For the text-containing cell, return its midpoint in [X, Y] coordinate format. 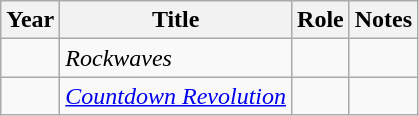
Rockwaves [176, 58]
Role [321, 20]
Countdown Revolution [176, 96]
Year [30, 20]
Title [176, 20]
Notes [383, 20]
